Scan for the cell matching the given text and deliver its [X, Y] coordinate at center. 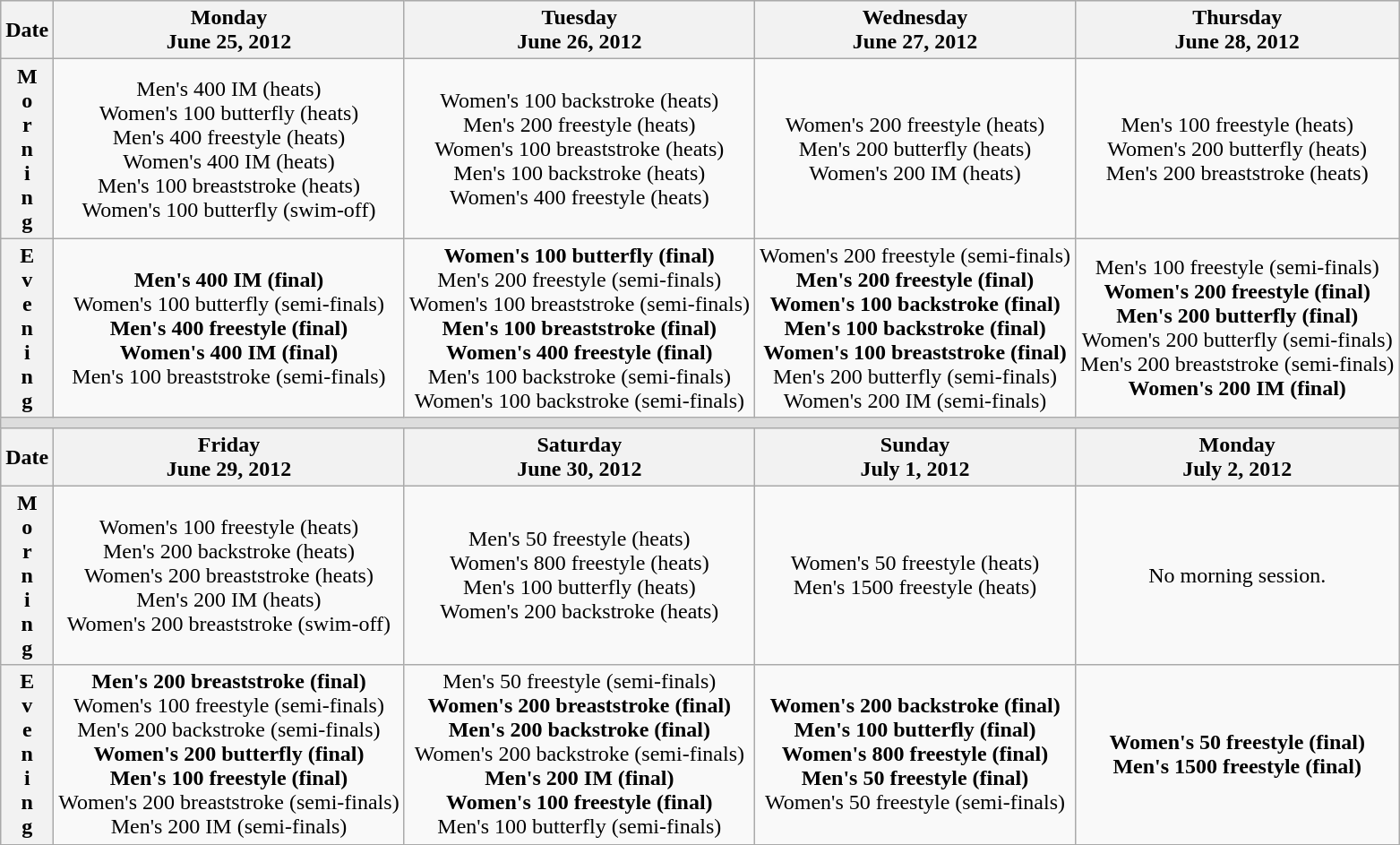
Friday June 29, 2012 [229, 457]
Women's 50 freestyle (heats)Men's 1500 freestyle (heats) [915, 575]
Tuesday June 26, 2012 [579, 30]
Women's 100 backstroke (heats)Men's 200 freestyle (heats)Women's 100 breaststroke (heats)Men's 100 backstroke (heats)Women's 400 freestyle (heats) [579, 149]
Men's 50 freestyle (heats)Women's 800 freestyle (heats)Men's 100 butterfly (heats)Women's 200 backstroke (heats) [579, 575]
Men's 100 freestyle (heats)Women's 200 butterfly (heats)Men's 200 breaststroke (heats) [1238, 149]
Women's 200 backstroke (final)Men's 100 butterfly (final)Women's 800 freestyle (final)Men's 50 freestyle (final)Women's 50 freestyle (semi-finals) [915, 754]
Monday July 2, 2012 [1238, 457]
Monday June 25, 2012 [229, 30]
Women's 50 freestyle (final)Men's 1500 freestyle (final) [1238, 754]
Thursday June 28, 2012 [1238, 30]
Men's 400 IM (final)Women's 100 butterfly (semi-finals)Men's 400 freestyle (final)Women's 400 IM (final)Men's 100 breaststroke (semi-finals) [229, 328]
Wednesday June 27, 2012 [915, 30]
Saturday June 30, 2012 [579, 457]
No morning session. [1238, 575]
Women's 100 freestyle (heats)Men's 200 backstroke (heats)Women's 200 breaststroke (heats)Men's 200 IM (heats)Women's 200 breaststroke (swim-off) [229, 575]
Sunday July 1, 2012 [915, 457]
Women's 200 freestyle (heats)Men's 200 butterfly (heats)Women's 200 IM (heats) [915, 149]
